From the cell containing the given text, extract its center point as [X, Y] coordinate. 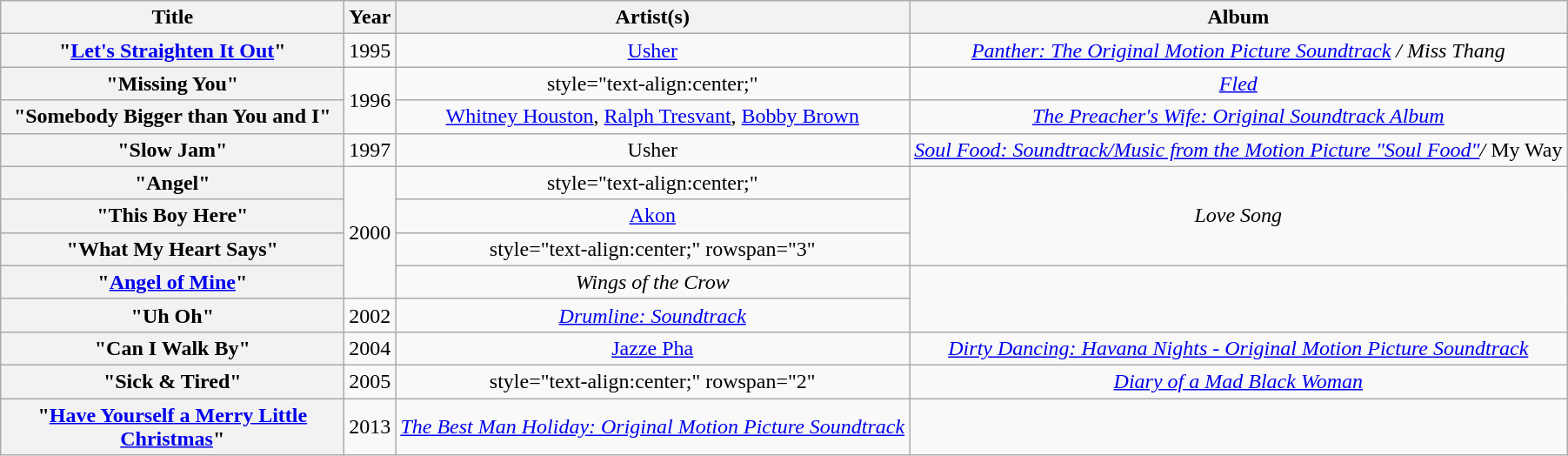
"Missing You" [172, 84]
Whitney Houston, Ralph Tresvant, Bobby Brown [652, 117]
Title [172, 17]
Soul Food: Soundtrack/Music from the Motion Picture "Soul Food"/ My Way [1238, 150]
"What My Heart Says" [172, 249]
style="text-align:center;" rowspan="3" [652, 249]
"Angel of Mine" [172, 282]
"Have Yourself a Merry Little Christmas" [172, 426]
2005 [370, 381]
Drumline: Soundtrack [652, 315]
Artist(s) [652, 17]
Album [1238, 17]
"Slow Jam" [172, 150]
The Best Man Holiday: Original Motion Picture Soundtrack [652, 426]
Jazze Pha [652, 348]
2000 [370, 232]
Fled [1238, 84]
style="text-align:center;" rowspan="2" [652, 381]
Love Song [1238, 216]
1996 [370, 100]
"Can I Walk By" [172, 348]
"Angel" [172, 183]
Diary of a Mad Black Woman [1238, 381]
The Preacher's Wife: Original Soundtrack Album [1238, 117]
"Let's Straighten It Out" [172, 50]
Year [370, 17]
1997 [370, 150]
Wings of the Crow [652, 282]
2004 [370, 348]
"Somebody Bigger than You and I" [172, 117]
"Sick & Tired" [172, 381]
2013 [370, 426]
Panther: The Original Motion Picture Soundtrack / Miss Thang [1238, 50]
1995 [370, 50]
"Uh Oh" [172, 315]
Dirty Dancing: Havana Nights - Original Motion Picture Soundtrack [1238, 348]
"This Boy Here" [172, 216]
2002 [370, 315]
Akon [652, 216]
